Output the (x, y) coordinate of the center of the cell containing the given text.  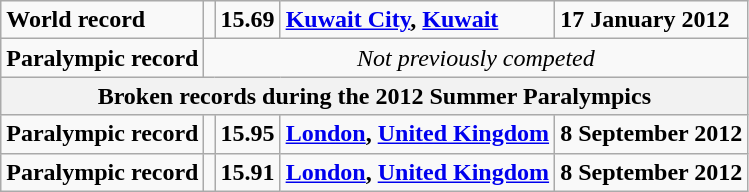
World record (102, 20)
15.95 (248, 134)
17 January 2012 (652, 20)
15.69 (248, 20)
Broken records during the 2012 Summer Paralympics (374, 96)
Not previously competed (476, 58)
Kuwait City, Kuwait (417, 20)
15.91 (248, 172)
